Provide the (x, y) coordinate of the cell's center where the given text is located.  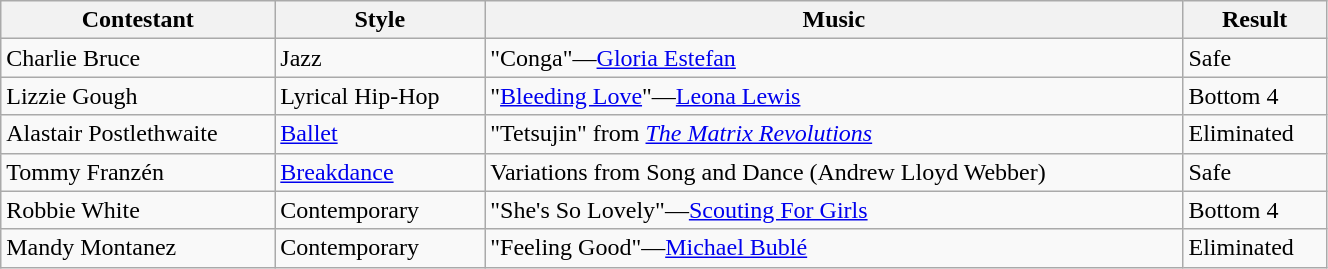
Music (834, 20)
"Conga"—Gloria Estefan (834, 58)
Robbie White (138, 210)
"Bleeding Love"—Leona Lewis (834, 96)
Breakdance (380, 172)
"Tetsujin" from The Matrix Revolutions (834, 134)
Lizzie Gough (138, 96)
Result (1254, 20)
"Feeling Good"—Michael Bublé (834, 248)
Contestant (138, 20)
Charlie Bruce (138, 58)
Alastair Postlethwaite (138, 134)
"She's So Lovely"—Scouting For Girls (834, 210)
Mandy Montanez (138, 248)
Variations from Song and Dance (Andrew Lloyd Webber) (834, 172)
Jazz (380, 58)
Tommy Franzén (138, 172)
Style (380, 20)
Ballet (380, 134)
Lyrical Hip-Hop (380, 96)
